Locate the cell with the specified text and output its (x, y) center coordinate. 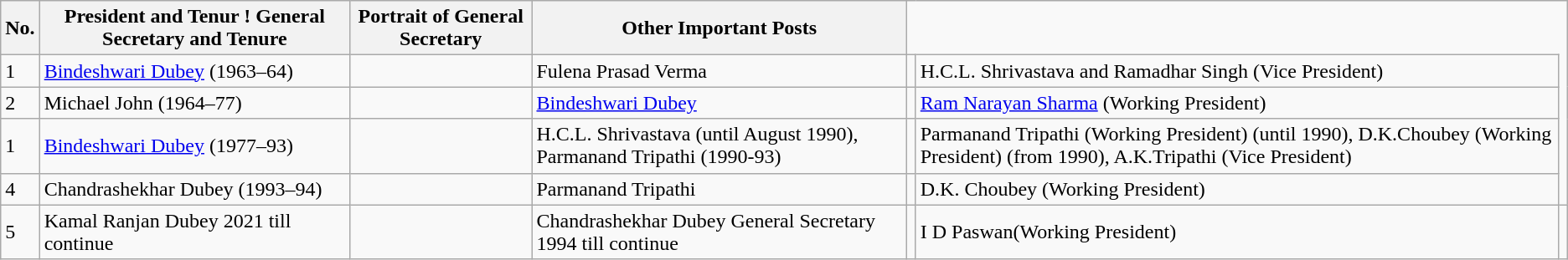
Kamal Ranjan Dubey 2021 till continue (194, 232)
Bindeshwari Dubey (719, 103)
Portrait of General Secretary (441, 28)
2 (20, 103)
Michael John (1964–77) (194, 103)
Bindeshwari Dubey (1963–64) (194, 71)
Ram Narayan Sharma (Working President) (1236, 103)
Chandrashekhar Dubey General Secretary 1994 till continue (719, 232)
Parmanand Tripathi (Working President) (until 1990), D.K.Choubey (Working President) (from 1990), A.K.Tripathi (Vice President) (1236, 145)
Chandrashekhar Dubey (1993–94) (194, 189)
President and Tenur ! General Secretary and Tenure (194, 28)
Parmanand Tripathi (719, 189)
H.C.L. Shrivastava (until August 1990), Parmanand Tripathi (1990-93) (719, 145)
H.C.L. Shrivastava and Ramadhar Singh (Vice President) (1236, 71)
D.K. Choubey (Working President) (1236, 189)
No. (20, 28)
Other Important Posts (719, 28)
5 (20, 232)
Bindeshwari Dubey (1977–93) (194, 145)
Fulena Prasad Verma (719, 71)
4 (20, 189)
I D Paswan(Working President) (1236, 232)
